Locate the cell with the specified text and output its (x, y) center coordinate. 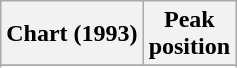
Chart (1993) (72, 34)
Peakposition (189, 34)
